For the text-containing cell, return its midpoint in [X, Y] coordinate format. 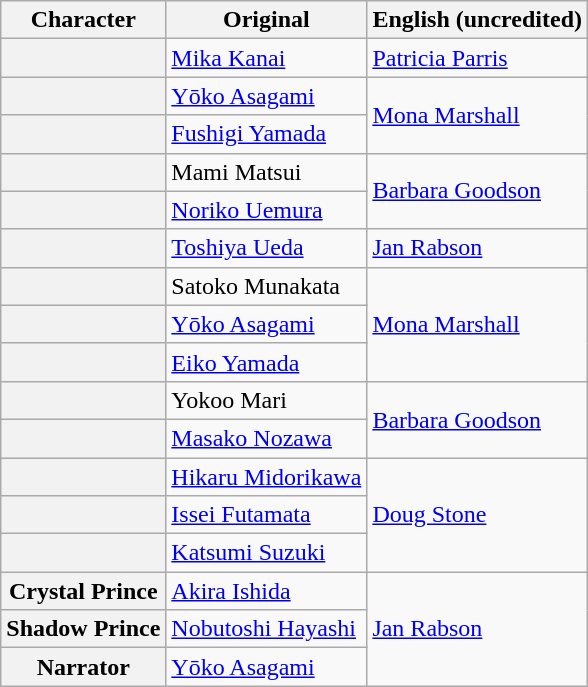
Toshiya Ueda [266, 248]
English (uncredited) [478, 20]
Shadow Prince [84, 629]
Issei Futamata [266, 515]
Nobutoshi Hayashi [266, 629]
Katsumi Suzuki [266, 553]
Akira Ishida [266, 591]
Fushigi Yamada [266, 134]
Narrator [84, 667]
Masako Nozawa [266, 438]
Hikaru Midorikawa [266, 477]
Crystal Prince [84, 591]
Yokoo Mari [266, 400]
Eiko Yamada [266, 362]
Doug Stone [478, 515]
Character [84, 20]
Original [266, 20]
Mami Matsui [266, 172]
Satoko Munakata [266, 286]
Patricia Parris [478, 58]
Noriko Uemura [266, 210]
Mika Kanai [266, 58]
